Pinpoint the cell where the given text exists, returning its (X, Y) midpoint coordinate. 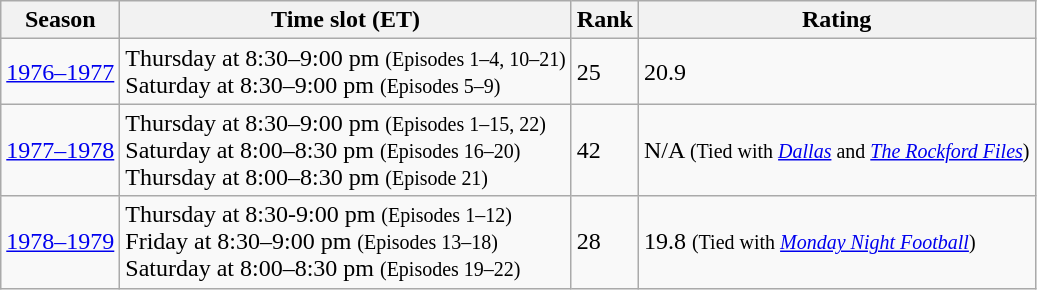
1976–1977 (60, 72)
1977–1978 (60, 150)
25 (604, 72)
Rating (836, 20)
20.9 (836, 72)
Rank (604, 20)
Time slot (ET) (346, 20)
28 (604, 242)
42 (604, 150)
Season (60, 20)
19.8 (Tied with Monday Night Football) (836, 242)
Thursday at 8:30-9:00 pm (Episodes 1–12)Friday at 8:30–9:00 pm (Episodes 13–18)Saturday at 8:00–8:30 pm (Episodes 19–22) (346, 242)
N/A (Tied with Dallas and The Rockford Files) (836, 150)
1978–1979 (60, 242)
Thursday at 8:30–9:00 pm (Episodes 1–15, 22)Saturday at 8:00–8:30 pm (Episodes 16–20)Thursday at 8:00–8:30 pm (Episode 21) (346, 150)
Thursday at 8:30–9:00 pm (Episodes 1–4, 10–21)Saturday at 8:30–9:00 pm (Episodes 5–9) (346, 72)
